Extract the [x, y] coordinate from the center of the cell holding the provided text.  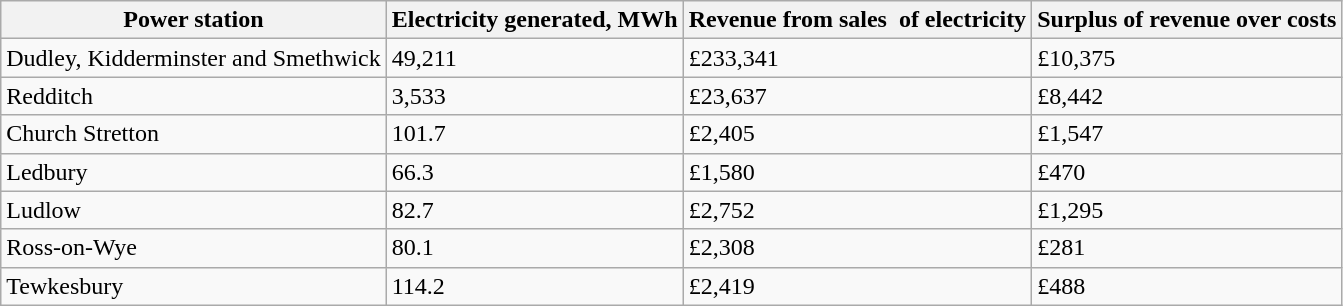
82.7 [534, 210]
£2,405 [857, 134]
Power station [194, 20]
£1,547 [1187, 134]
80.1 [534, 248]
£8,442 [1187, 96]
£2,419 [857, 286]
Redditch [194, 96]
Electricity generated, MWh [534, 20]
Tewkesbury [194, 286]
Ludlow [194, 210]
£233,341 [857, 58]
£1,580 [857, 172]
Dudley, Kidderminster and Smethwick [194, 58]
£1,295 [1187, 210]
Ross-on-Wye [194, 248]
£10,375 [1187, 58]
£23,637 [857, 96]
114.2 [534, 286]
£281 [1187, 248]
Revenue from sales of electricity [857, 20]
49,211 [534, 58]
Surplus of revenue over costs [1187, 20]
£488 [1187, 286]
Church Stretton [194, 134]
3,533 [534, 96]
Ledbury [194, 172]
£2,752 [857, 210]
101.7 [534, 134]
66.3 [534, 172]
£470 [1187, 172]
£2,308 [857, 248]
